Return the (x, y) coordinate for the center point of the cell that contains the specified text.  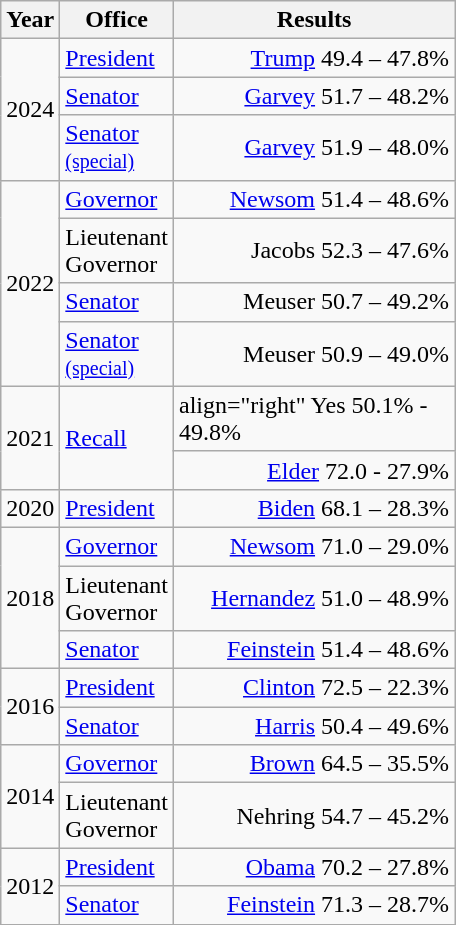
2018 (30, 598)
Elder 72.0 - 27.9% (314, 470)
2014 (30, 796)
align="right" Yes 50.1% - 49.8% (314, 418)
Newsom 71.0 – 29.0% (314, 546)
2022 (30, 283)
Clinton 72.5 – 22.3% (314, 688)
Nehring 54.7 – 45.2% (314, 816)
Year (30, 20)
Office (117, 20)
2024 (30, 110)
Meuser 50.7 – 49.2% (314, 302)
Hernandez 51.0 – 48.9% (314, 598)
Newsom 51.4 – 48.6% (314, 199)
Garvey 51.7 – 48.2% (314, 96)
2020 (30, 508)
2016 (30, 707)
Harris 50.4 – 49.6% (314, 726)
Feinstein 51.4 – 48.6% (314, 650)
Obama 70.2 – 27.8% (314, 867)
Feinstein 71.3 – 28.7% (314, 905)
2012 (30, 886)
Jacobs 52.3 – 47.6% (314, 250)
Recall (117, 438)
2021 (30, 438)
Biden 68.1 – 28.3% (314, 508)
Results (314, 20)
Garvey 51.9 – 48.0% (314, 148)
Brown 64.5 – 35.5% (314, 764)
Trump 49.4 – 47.8% (314, 58)
Meuser 50.9 – 49.0% (314, 354)
